Search for the cell housing the specified text and yield its [X, Y] center coordinate. 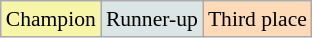
Third place [258, 19]
Runner-up [152, 19]
Champion [51, 19]
